Find where the given text appears and provide that cell's center as (X, Y) coordinate. 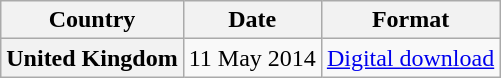
Format (410, 20)
United Kingdom (92, 58)
Country (92, 20)
11 May 2014 (252, 58)
Date (252, 20)
Digital download (410, 58)
